Return the [x, y] coordinate for the center point of the cell that contains the specified text.  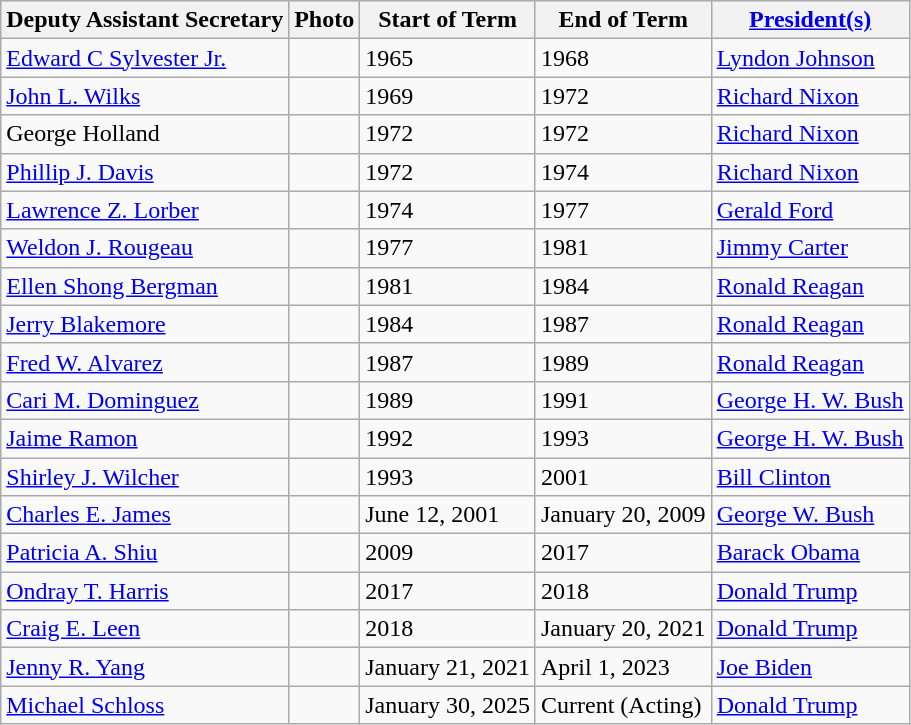
Ondray T. Harris [145, 591]
Jenny R. Yang [145, 667]
Patricia A. Shiu [145, 553]
January 20, 2009 [623, 515]
January 20, 2021 [623, 629]
Lawrence Z. Lorber [145, 210]
Barack Obama [810, 553]
April 1, 2023 [623, 667]
Fred W. Alvarez [145, 362]
2001 [623, 477]
Joe Biden [810, 667]
Lyndon Johnson [810, 58]
1965 [448, 58]
June 12, 2001 [448, 515]
Jimmy Carter [810, 248]
Michael Schloss [145, 705]
Photo [324, 20]
1969 [448, 96]
Ellen Shong Bergman [145, 286]
1991 [623, 400]
Shirley J. Wilcher [145, 477]
Edward C Sylvester Jr. [145, 58]
Weldon J. Rougeau [145, 248]
Craig E. Leen [145, 629]
Start of Term [448, 20]
President(s) [810, 20]
Phillip J. Davis [145, 172]
Gerald Ford [810, 210]
Cari M. Dominguez [145, 400]
2009 [448, 553]
January 30, 2025 [448, 705]
George Holland [145, 134]
Deputy Assistant Secretary [145, 20]
January 21, 2021 [448, 667]
Charles E. James [145, 515]
Bill Clinton [810, 477]
Current (Acting) [623, 705]
1992 [448, 438]
Jaime Ramon [145, 438]
John L. Wilks [145, 96]
Jerry Blakemore [145, 324]
1968 [623, 58]
End of Term [623, 20]
George W. Bush [810, 515]
